Identify which cell holds the provided text, then report its (x, y) central coordinate. 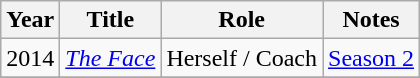
Season 2 (372, 58)
Title (110, 20)
The Face (110, 58)
Herself / Coach (242, 58)
2014 (30, 58)
Year (30, 20)
Notes (372, 20)
Role (242, 20)
